For the text-containing cell, return its midpoint in (x, y) coordinate format. 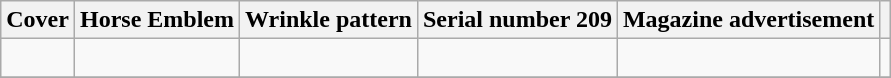
Horse Emblem (156, 20)
Cover (38, 20)
Magazine advertisement (748, 20)
Serial number 209 (517, 20)
Wrinkle pattern (329, 20)
